Pinpoint the cell where the given text exists, returning its [x, y] midpoint coordinate. 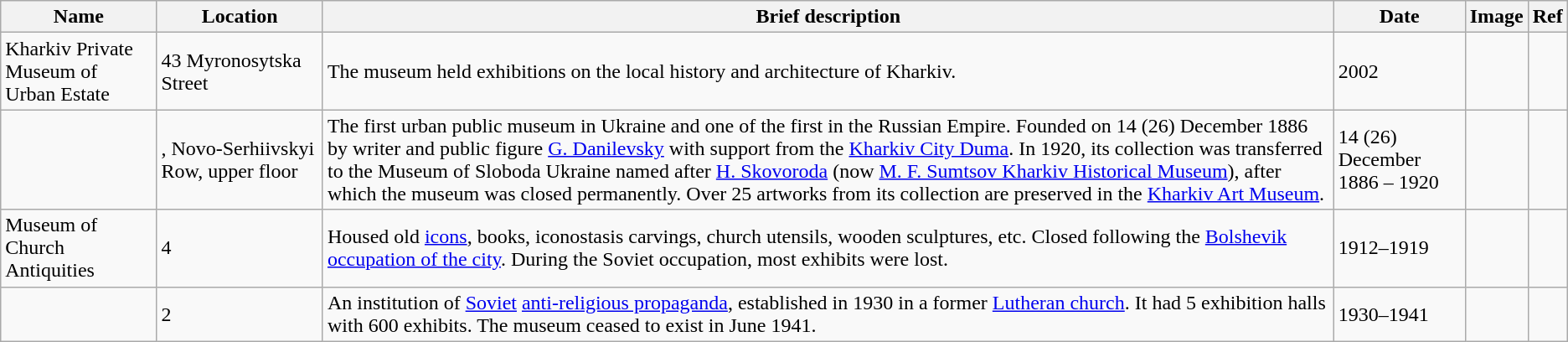
Museum of Church Antiquities [79, 248]
14 (26) December 1886 – 1920 [1399, 159]
Date [1399, 17]
2 [240, 313]
, Novo-Serhiivskyi Row, upper floor [240, 159]
1912–1919 [1399, 248]
4 [240, 248]
2002 [1399, 71]
Kharkiv Private Museum of Urban Estate [79, 71]
Brief description [828, 17]
Name [79, 17]
43 Myronosytska Street [240, 71]
1930–1941 [1399, 313]
Location [240, 17]
The museum held exhibitions on the local history and architecture of Kharkiv. [828, 71]
Ref [1548, 17]
Image [1496, 17]
